Capture the cell that displays the provided text and extract its (X, Y) central coordinate. 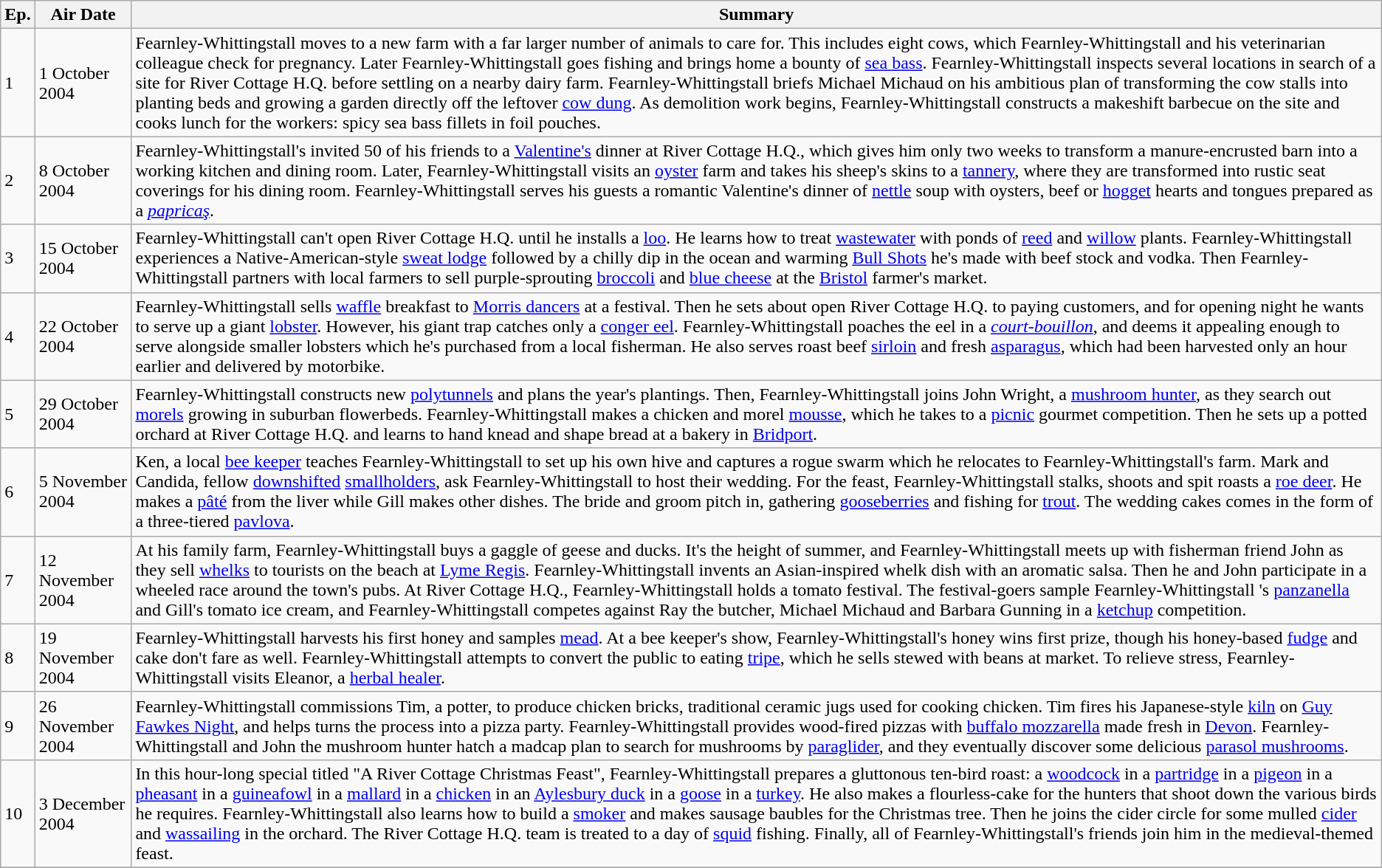
2 (18, 180)
Summary (756, 15)
1 October 2004 (83, 83)
10 (18, 813)
22 October 2004 (83, 337)
Ep. (18, 15)
3 December 2004 (83, 813)
1 (18, 83)
5 (18, 414)
15 October 2004 (83, 258)
Air Date (83, 15)
3 (18, 258)
12 November 2004 (83, 580)
9 (18, 726)
5 November 2004 (83, 492)
4 (18, 337)
26 November 2004 (83, 726)
7 (18, 580)
19 November 2004 (83, 658)
8 (18, 658)
8 October 2004 (83, 180)
6 (18, 492)
29 October 2004 (83, 414)
